Provide the [X, Y] coordinate of the cell's center where the given text is located.  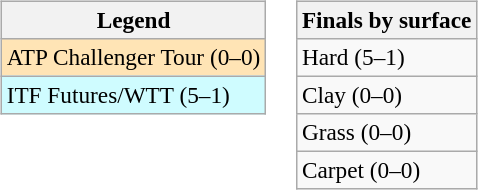
Carpet (0–0) [387, 171]
Hard (5–1) [387, 57]
Finals by surface [387, 20]
Grass (0–0) [387, 133]
ATP Challenger Tour (0–0) [133, 57]
ITF Futures/WTT (5–1) [133, 95]
Legend [133, 20]
Clay (0–0) [387, 95]
